Extract the [x, y] coordinate from the center of the cell holding the provided text.  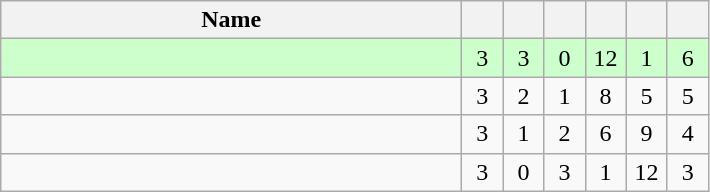
Name [232, 20]
4 [688, 134]
9 [646, 134]
8 [606, 96]
